Identify which cell holds the provided text, then report its [X, Y] central coordinate. 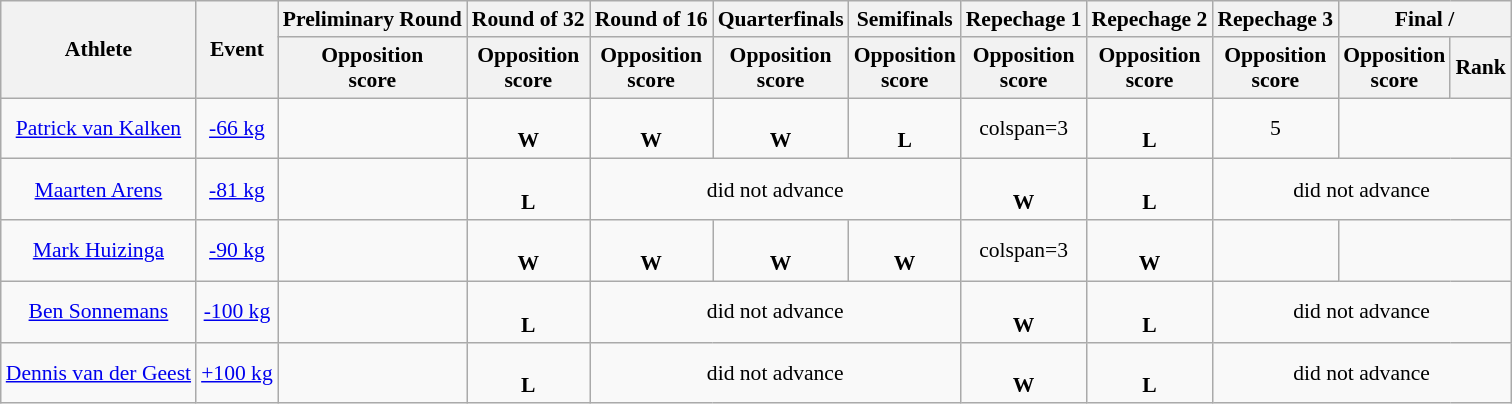
Round of 32 [528, 19]
Event [237, 50]
Repechage 3 [1275, 19]
-81 kg [237, 190]
Maarten Arens [98, 190]
-90 kg [237, 250]
Athlete [98, 50]
Final / [1424, 19]
Semifinals [905, 19]
Patrick van Kalken [98, 128]
+100 kg [237, 372]
Dennis van der Geest [98, 372]
-66 kg [237, 128]
Round of 16 [652, 19]
-100 kg [237, 312]
Repechage 2 [1150, 19]
Preliminary Round [372, 19]
Rank [1480, 68]
Quarterfinals [781, 19]
Repechage 1 [1024, 19]
5 [1275, 128]
Mark Huizinga [98, 250]
Ben Sonnemans [98, 312]
